Locate the cell with the specified text and output its [x, y] center coordinate. 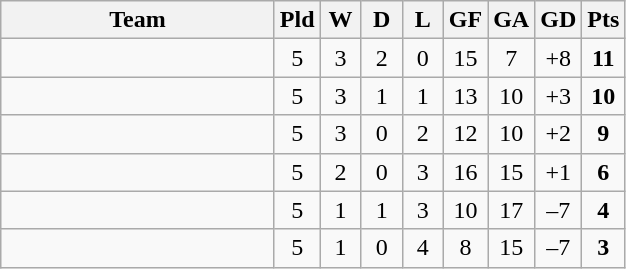
Team [138, 20]
GD [558, 20]
+8 [558, 58]
W [340, 20]
7 [512, 58]
17 [512, 210]
+1 [558, 172]
13 [465, 96]
6 [604, 172]
16 [465, 172]
8 [465, 248]
Pts [604, 20]
+3 [558, 96]
+2 [558, 134]
Pld [297, 20]
9 [604, 134]
GF [465, 20]
12 [465, 134]
11 [604, 58]
D [382, 20]
L [422, 20]
GA [512, 20]
